Find where the given text appears and provide that cell's center as [X, Y] coordinate. 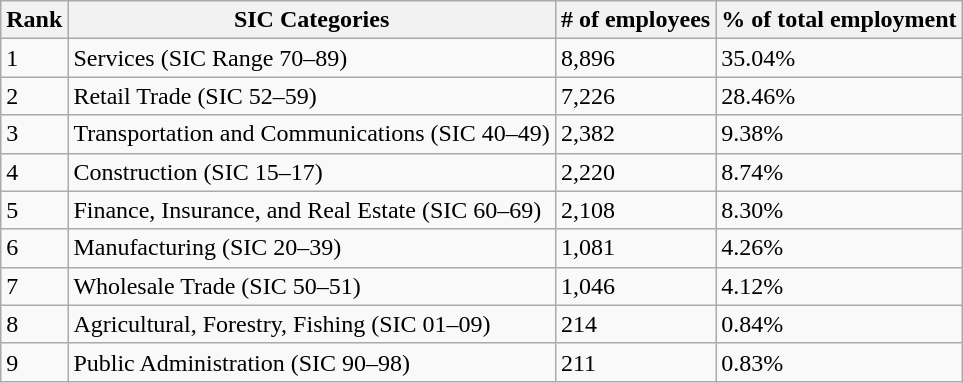
5 [34, 210]
0.84% [839, 324]
8,896 [635, 58]
6 [34, 248]
9 [34, 362]
Manufacturing (SIC 20–39) [312, 248]
8 [34, 324]
2 [34, 96]
7 [34, 286]
8.30% [839, 210]
0.83% [839, 362]
35.04% [839, 58]
Construction (SIC 15–17) [312, 172]
214 [635, 324]
SIC Categories [312, 20]
2,220 [635, 172]
% of total employment [839, 20]
4 [34, 172]
# of employees [635, 20]
3 [34, 134]
Finance, Insurance, and Real Estate (SIC 60–69) [312, 210]
Wholesale Trade (SIC 50–51) [312, 286]
4.12% [839, 286]
211 [635, 362]
7,226 [635, 96]
2,382 [635, 134]
Services (SIC Range 70–89) [312, 58]
Retail Trade (SIC 52–59) [312, 96]
1,046 [635, 286]
1,081 [635, 248]
Transportation and Communications (SIC 40–49) [312, 134]
Agricultural, Forestry, Fishing (SIC 01–09) [312, 324]
1 [34, 58]
Rank [34, 20]
Public Administration (SIC 90–98) [312, 362]
2,108 [635, 210]
4.26% [839, 248]
8.74% [839, 172]
28.46% [839, 96]
9.38% [839, 134]
